Extract the [x, y] coordinate from the center of the cell holding the provided text.  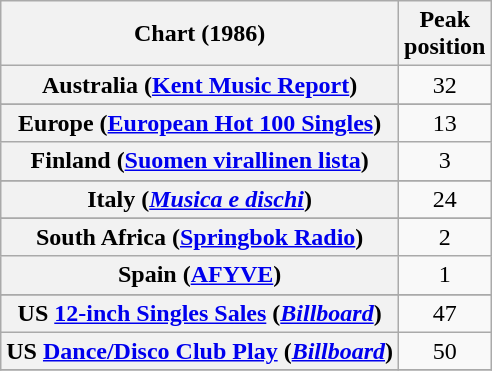
1 [445, 275]
32 [445, 85]
Europe (European Hot 100 Singles) [200, 123]
50 [445, 351]
2 [445, 237]
Peakposition [445, 34]
3 [445, 161]
Australia (Kent Music Report) [200, 85]
Finland (Suomen virallinen lista) [200, 161]
13 [445, 123]
South Africa (Springbok Radio) [200, 237]
Chart (1986) [200, 34]
Italy (Musica e dischi) [200, 199]
US 12-inch Singles Sales (Billboard) [200, 313]
24 [445, 199]
Spain (AFYVE) [200, 275]
47 [445, 313]
US Dance/Disco Club Play (Billboard) [200, 351]
